Find where the given text appears and provide that cell's center as [x, y] coordinate. 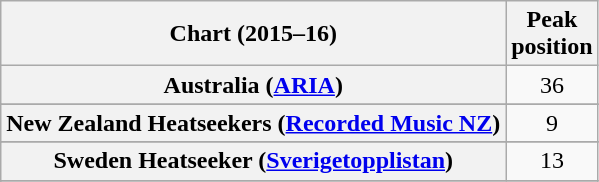
Chart (2015–16) [254, 34]
Sweden Heatseeker (Sverigetopplistan) [254, 161]
9 [552, 123]
Peak position [552, 34]
36 [552, 85]
13 [552, 161]
New Zealand Heatseekers (Recorded Music NZ) [254, 123]
Australia (ARIA) [254, 85]
